Capture the cell that displays the provided text and extract its [X, Y] central coordinate. 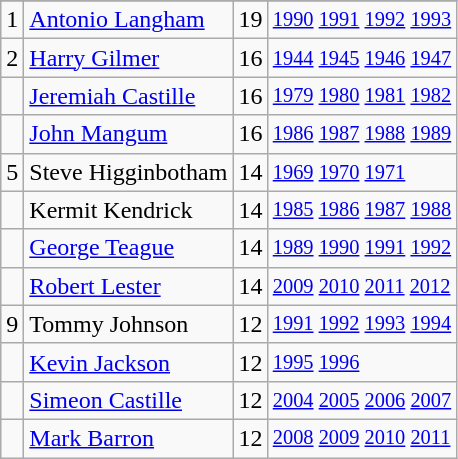
1990 1991 1992 1993 [362, 20]
1944 1945 1946 1947 [362, 58]
Steve Higginbotham [128, 172]
Robert Lester [128, 286]
2008 2009 2010 2011 [362, 438]
Antonio Langham [128, 20]
Mark Barron [128, 438]
1986 1987 1988 1989 [362, 134]
2004 2005 2006 2007 [362, 400]
1995 1996 [362, 362]
1991 1992 1993 1994 [362, 324]
1979 1980 1981 1982 [362, 96]
1985 1986 1987 1988 [362, 210]
Kermit Kendrick [128, 210]
1 [12, 20]
19 [250, 20]
Kevin Jackson [128, 362]
Jeremiah Castille [128, 96]
Simeon Castille [128, 400]
2009 2010 2011 2012 [362, 286]
5 [12, 172]
George Teague [128, 248]
John Mangum [128, 134]
1989 1990 1991 1992 [362, 248]
Harry Gilmer [128, 58]
9 [12, 324]
2 [12, 58]
Tommy Johnson [128, 324]
1969 1970 1971 [362, 172]
